From the cell containing the given text, extract its center point as [X, Y] coordinate. 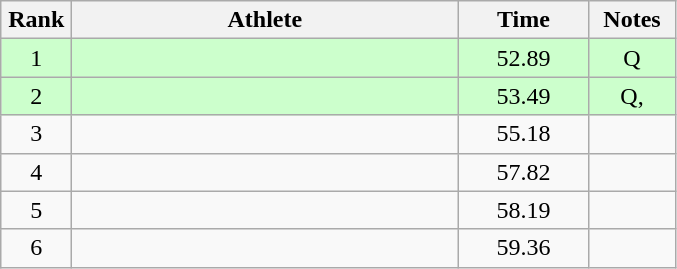
5 [36, 210]
52.89 [524, 58]
59.36 [524, 248]
55.18 [524, 134]
Time [524, 20]
3 [36, 134]
Notes [632, 20]
1 [36, 58]
57.82 [524, 172]
Q [632, 58]
53.49 [524, 96]
2 [36, 96]
Rank [36, 20]
Q, [632, 96]
4 [36, 172]
58.19 [524, 210]
Athlete [265, 20]
6 [36, 248]
